Provide the [X, Y] coordinate of the cell's center where the given text is located.  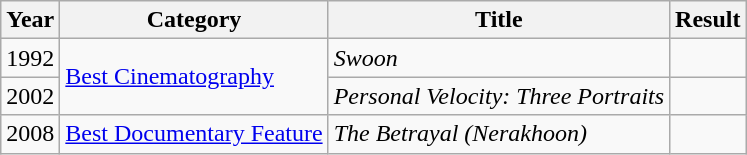
Category [194, 20]
Title [498, 20]
2002 [30, 96]
2008 [30, 134]
Result [708, 20]
Best Cinematography [194, 77]
Year [30, 20]
The Betrayal (Nerakhoon) [498, 134]
Personal Velocity: Three Portraits [498, 96]
Best Documentary Feature [194, 134]
Swoon [498, 58]
1992 [30, 58]
